Return the [x, y] coordinate for the center point of the cell that contains the specified text.  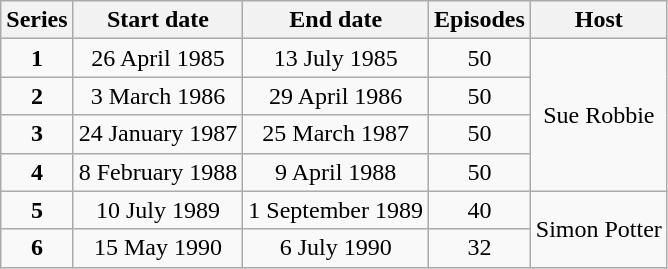
1 September 1989 [336, 210]
13 July 1985 [336, 58]
10 July 1989 [158, 210]
29 April 1986 [336, 96]
Host [598, 20]
5 [37, 210]
1 [37, 58]
Episodes [480, 20]
40 [480, 210]
3 March 1986 [158, 96]
End date [336, 20]
25 March 1987 [336, 134]
Series [37, 20]
9 April 1988 [336, 172]
26 April 1985 [158, 58]
4 [37, 172]
32 [480, 248]
24 January 1987 [158, 134]
Start date [158, 20]
6 July 1990 [336, 248]
3 [37, 134]
15 May 1990 [158, 248]
2 [37, 96]
8 February 1988 [158, 172]
Simon Potter [598, 229]
Sue Robbie [598, 115]
6 [37, 248]
